Search for the cell housing the specified text and yield its [x, y] center coordinate. 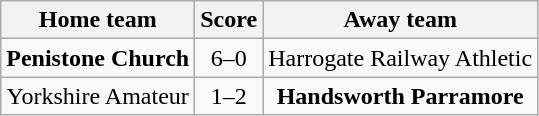
6–0 [229, 58]
Harrogate Railway Athletic [400, 58]
Yorkshire Amateur [98, 96]
Score [229, 20]
Away team [400, 20]
1–2 [229, 96]
Home team [98, 20]
Penistone Church [98, 58]
Handsworth Parramore [400, 96]
